Capture the cell that displays the provided text and extract its [X, Y] central coordinate. 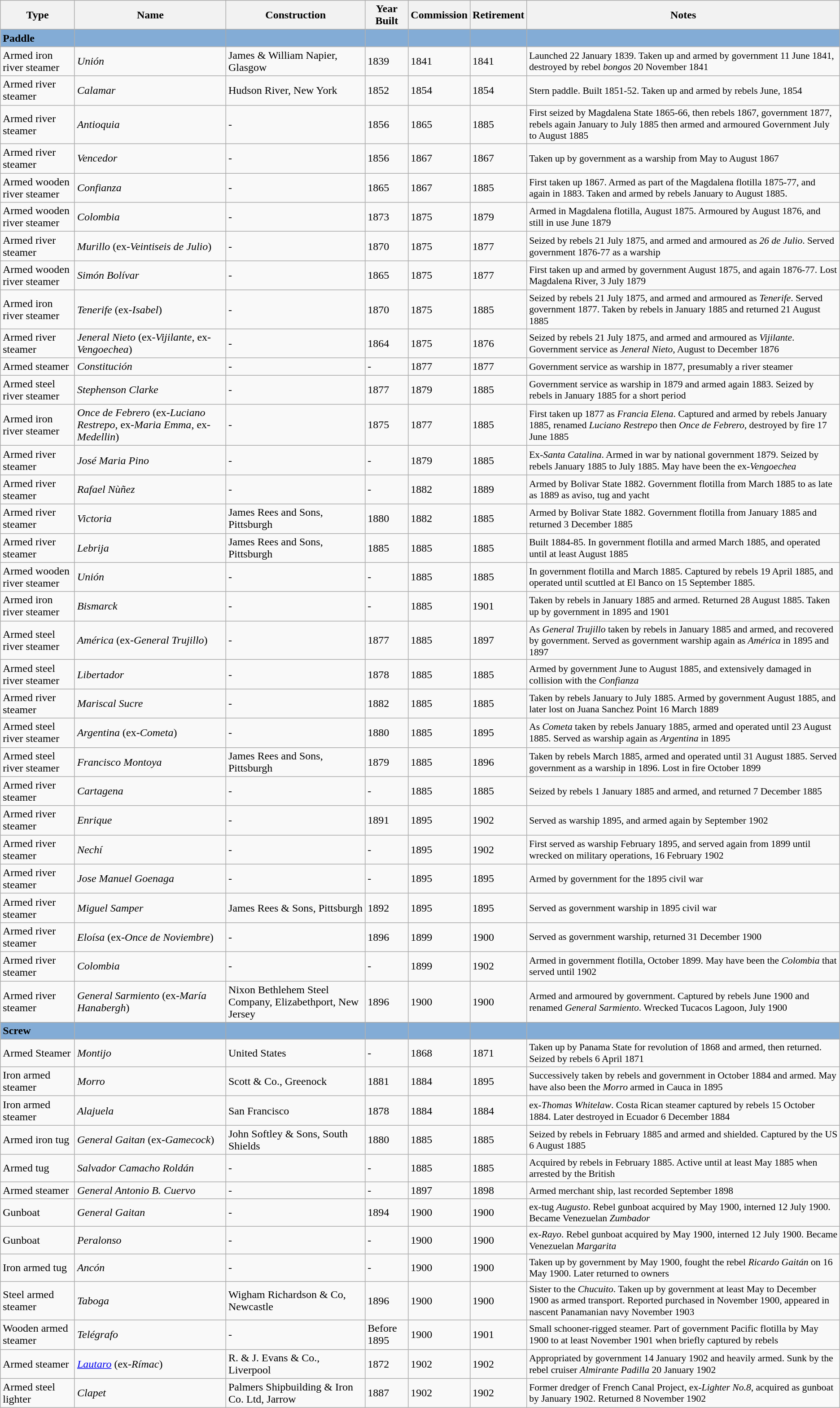
Enrique [150, 820]
1876 [499, 344]
Notes [683, 15]
Taken by rebels January to July 1885. Armed by government August 1885, and later lost on Juana Sanchez Point 16 March 1889 [683, 704]
Successively taken by rebels and government in October 1884 and armed. May have also been the Morro armed in Cauca in 1895 [683, 1082]
Armed by government June to August 1885, and extensively damaged in collision with the Confianza [683, 674]
1891 [387, 820]
First taken up 1867. Armed as part of the Magdalena flotilla 1875-77, and again in 1883. Taken and armed by rebels January to August 1885. [683, 188]
Paddle [38, 38]
Francisco Montoya [150, 762]
Miguel Samper [150, 908]
Palmers Shipbuilding & Iron Co. Ltd, Jarrow [295, 1393]
Taboga [150, 1301]
1868 [439, 1053]
United States [295, 1053]
Ancón [150, 1268]
Alajuela [150, 1110]
Argentina (ex-Cometa) [150, 733]
James & William Napier, Glasgow [295, 61]
Armed in Magdalena flotilla, August 1875. Armoured by August 1876, and still in use June 1879 [683, 217]
Peralonso [150, 1240]
ex-Thomas Whitelaw. Costa Rican steamer captured by rebels 15 October 1884. Later destroyed in Ecuador 6 December 1884 [683, 1110]
Taken by rebels March 1885, armed and operated until 31 August 1885. Served government as a warship in 1896. Lost in fire October 1899 [683, 762]
Iron armed tug [38, 1268]
Commission [439, 15]
José Maria Pino [150, 461]
Armed in government flotilla, October 1899. May have been the Colombia that served until 1902 [683, 966]
Armed iron tug [38, 1140]
Hudson River, New York [295, 91]
Jose Manuel Goenaga [150, 879]
Stephenson Clarke [150, 390]
Jeneral Nieto (ex-Vijilante, ex-Vengoechea) [150, 344]
Before 1895 [387, 1335]
Armed Steamer [38, 1053]
Vencedor [150, 159]
Morro [150, 1082]
Armed by government for the 1895 civil war [683, 879]
John Softley & Sons, South Shields [295, 1140]
Type [38, 15]
Armed by Bolivar State 1882. Government flotilla from January 1885 and returned 3 December 1885 [683, 519]
As Cometa taken by rebels January 1885, armed and operated until 23 August 1885. Served as warship again as Argentina in 1895 [683, 733]
Retirement [499, 15]
Taken up by Panama State for revolution of 1868 and armed, then returned. Seized by rebels 6 April 1871 [683, 1053]
Calamar [150, 91]
Wooden armed steamer [38, 1335]
Antioquia [150, 125]
1872 [387, 1364]
Wigham Richardson & Co, Newcastle [295, 1301]
General Sarmiento (ex-María Hanabergh) [150, 1002]
1898 [499, 1190]
Taken up by government by May 1900, fought the rebel Ricardo Gaitán on 16 May 1900. Later returned to owners [683, 1268]
Name [150, 15]
Served as government warship, returned 31 December 1900 [683, 937]
Lautaro (ex-Rímac) [150, 1364]
1873 [387, 217]
Government service as warship in 1877, presumably a river steamer [683, 367]
San Francisco [295, 1110]
Libertador [150, 674]
Screw [38, 1031]
Government service as warship in 1879 and armed again 1883. Seized by rebels in January 1885 for a short period [683, 390]
Served as government warship in 1895 civil war [683, 908]
ex-tug Augusto. Rebel gunboat acquired by May 1900, interned 12 July 1900. Became Venezuelan Zumbador [683, 1213]
1839 [387, 61]
Eloísa (ex-Once de Noviembre) [150, 937]
Acquired by rebels in February 1885. Active until at least May 1885 when arrested by the British [683, 1168]
1871 [499, 1053]
1889 [499, 489]
Telégrafo [150, 1335]
Bismarck [150, 606]
1881 [387, 1082]
Taken by rebels in January 1885 and armed. Returned 28 August 1885. Taken up by government in 1895 and 1901 [683, 606]
1852 [387, 91]
Nechí [150, 849]
Armed steel lighter [38, 1393]
Served as warship 1895, and armed again by September 1902 [683, 820]
First served as warship February 1895, and served again from 1899 until wrecked on military operations, 16 February 1902 [683, 849]
ex-Rayo. Rebel gunboat acquired by May 1900, interned 12 July 1900. Became Venezuelan Margarita [683, 1240]
Clapet [150, 1393]
Constitución [150, 367]
Taken up by government as a warship from May to August 1867 [683, 159]
Launched 22 January 1839. Taken up and armed by government 11 June 1841, destroyed by rebel bongos 20 November 1841 [683, 61]
Steel armed steamer [38, 1301]
General Antonio B. Cuervo [150, 1190]
Seized by rebels in February 1885 and armed and shielded. Captured by the US 6 August 1885 [683, 1140]
Nixon Bethlehem Steel Company, Elizabethport, New Jersey [295, 1002]
Seized by rebels 21 July 1875, and armed and armoured as 26 de Julio. Served government 1876-77 as a warship [683, 246]
General Gaitan (ex-Gamecock) [150, 1140]
Montijo [150, 1053]
Armed tug [38, 1168]
Small schooner-rigged steamer. Part of government Pacific flotilla by May 1900 to at least November 1901 when briefly captured by rebels [683, 1335]
Armed merchant ship, last recorded September 1898 [683, 1190]
1894 [387, 1213]
Armed and armoured by government. Captured by rebels June 1900 and renamed General Sarmiento. Wrecked Tucacos Lagoon, July 1900 [683, 1002]
R. & J. Evans & Co., Liverpool [295, 1364]
América (ex-General Trujillo) [150, 640]
First taken up and armed by government August 1875, and again 1876-77. Lost Magdalena River, 3 July 1879 [683, 276]
Stern paddle. Built 1851-52. Taken up and armed by rebels June, 1854 [683, 91]
Cartagena [150, 791]
Scott & Co., Greenock [295, 1082]
1864 [387, 344]
Tenerife (ex-Isabel) [150, 310]
Lebrija [150, 548]
Armed by Bolivar State 1882. Government flotilla from March 1885 to as late as 1889 as aviso, tug and yacht [683, 489]
Year Built [387, 15]
Victoria [150, 519]
Built 1884-85. In government flotilla and armed March 1885, and operated until at least August 1885 [683, 548]
Former dredger of French Canal Project, ex-Lighter No.8, acquired as gunboat by January 1902. Returned 8 November 1902 [683, 1393]
Construction [295, 15]
Murillo (ex-Veintiseis de Julio) [150, 246]
Ex-Santa Catalina. Armed in war by national government 1879. Seized by rebels January 1885 to July 1885. May have been the ex-Vengoechea [683, 461]
In government flotilla and March 1885. Captured by rebels 19 April 1885, and operated until scuttled at El Banco on 15 September 1885. [683, 577]
Simón Bolívar [150, 276]
General Gaitan [150, 1213]
1887 [387, 1393]
1892 [387, 908]
Appropriated by government 14 January 1902 and heavily armed. Sunk by the rebel cruiser Almirante Padilla 20 January 1902 [683, 1364]
Confianza [150, 188]
Mariscal Sucre [150, 704]
Salvador Camacho Roldán [150, 1168]
Seized by rebels 1 January 1885 and armed, and returned 7 December 1885 [683, 791]
Once de Febrero (ex-Luciano Restrepo, ex-Maria Emma, ex-Medellin) [150, 425]
Seized by rebels 21 July 1875, and armed and armoured as Vijilante. Government service as Jeneral Nieto, August to December 1876 [683, 344]
Rafael Nùñez [150, 489]
James Rees & Sons, Pittsburgh [295, 908]
